Return [X, Y] of the center of cell containing provided text 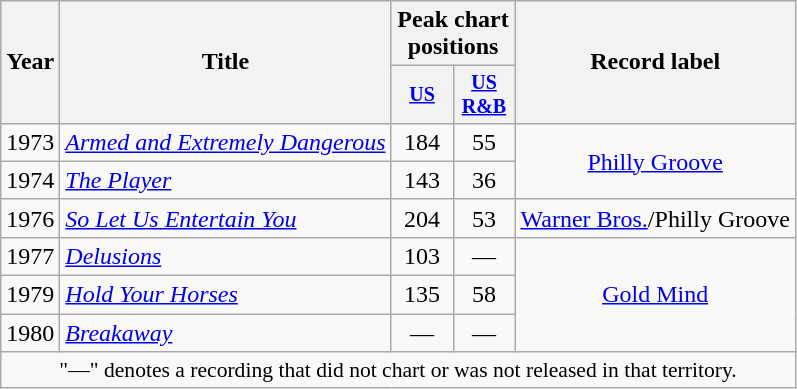
1979 [30, 295]
184 [422, 142]
135 [422, 295]
Delusions [226, 256]
Breakaway [226, 333]
Armed and Extremely Dangerous [226, 142]
Warner Bros./Philly Groove [655, 218]
53 [484, 218]
36 [484, 180]
58 [484, 295]
USR&B [484, 94]
103 [422, 256]
1980 [30, 333]
55 [484, 142]
Hold Your Horses [226, 295]
US [422, 94]
"—" denotes a recording that did not chart or was not released in that territory. [398, 370]
1973 [30, 142]
1974 [30, 180]
Philly Groove [655, 161]
Gold Mind [655, 294]
1977 [30, 256]
Title [226, 62]
The Player [226, 180]
143 [422, 180]
Record label [655, 62]
So Let Us Entertain You [226, 218]
204 [422, 218]
1976 [30, 218]
Year [30, 62]
Peak chart positions [453, 34]
